Search for the cell housing the specified text and yield its (X, Y) center coordinate. 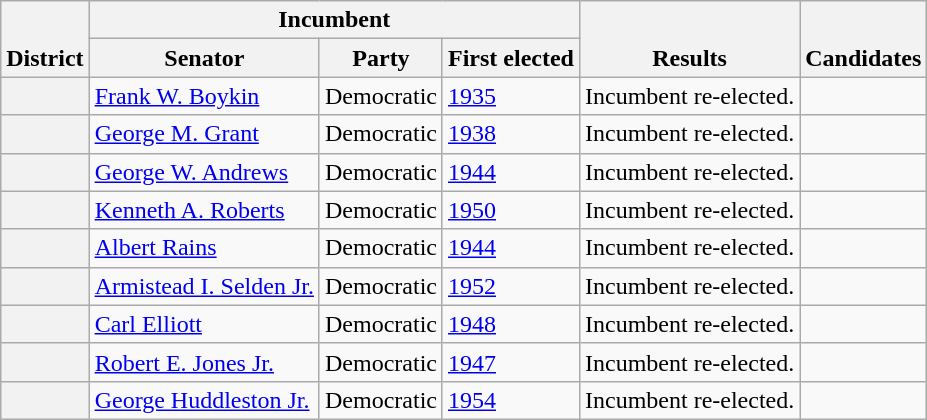
Carl Elliott (204, 324)
Kenneth A. Roberts (204, 210)
1938 (510, 134)
First elected (510, 58)
1950 (510, 210)
Party (380, 58)
George M. Grant (204, 134)
Frank W. Boykin (204, 96)
George W. Andrews (204, 172)
1954 (510, 400)
1947 (510, 362)
Results (689, 39)
1948 (510, 324)
George Huddleston Jr. (204, 400)
Senator (204, 58)
Armistead I. Selden Jr. (204, 286)
Incumbent (334, 20)
District (45, 39)
1935 (510, 96)
Robert E. Jones Jr. (204, 362)
Albert Rains (204, 248)
1952 (510, 286)
Candidates (864, 39)
